Detect which cell encompasses the target text, then output its (x, y) center coordinate. 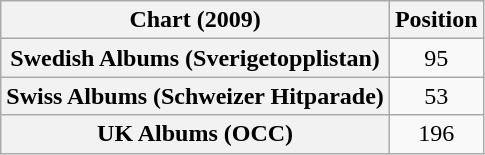
Position (436, 20)
UK Albums (OCC) (196, 134)
196 (436, 134)
95 (436, 58)
Swedish Albums (Sverigetopplistan) (196, 58)
53 (436, 96)
Chart (2009) (196, 20)
Swiss Albums (Schweizer Hitparade) (196, 96)
